Extract the (x, y) coordinate from the center of the cell holding the provided text.  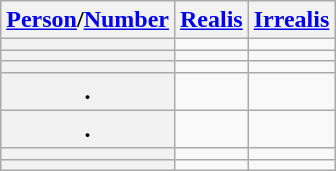
Person/Number (88, 20)
Realis (211, 20)
Irrealis (292, 20)
